Determine the (X, Y) coordinate at the center of the cell enclosing the given text.  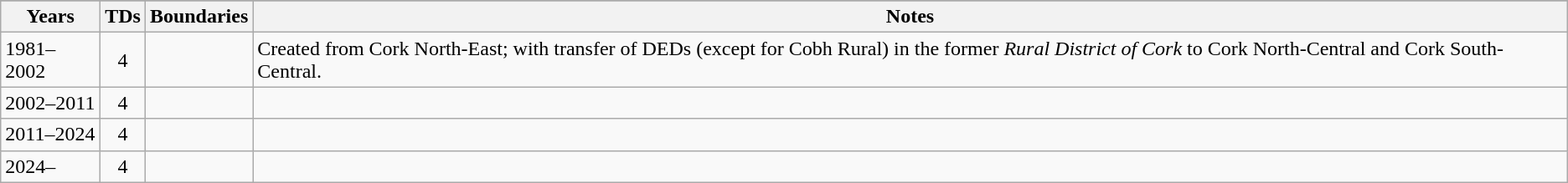
Notes (910, 17)
Years (50, 17)
Boundaries (199, 17)
2011–2024 (50, 135)
TDs (123, 17)
2002–2011 (50, 103)
1981–2002 (50, 60)
2024– (50, 166)
